Locate the cell with the specified text and output its (X, Y) center coordinate. 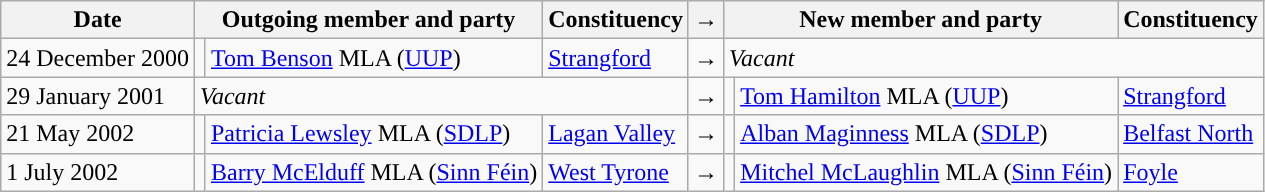
West Tyrone (616, 172)
Tom Benson MLA (UUP) (374, 58)
21 May 2002 (98, 134)
Mitchel McLaughlin MLA (Sinn Féin) (926, 172)
Lagan Valley (616, 134)
Tom Hamilton MLA (UUP) (926, 96)
Patricia Lewsley MLA (SDLP) (374, 134)
Alban Maginness MLA (SDLP) (926, 134)
24 December 2000 (98, 58)
1 July 2002 (98, 172)
Barry McElduff MLA (Sinn Féin) (374, 172)
Outgoing member and party (368, 20)
Belfast North (1191, 134)
Foyle (1191, 172)
29 January 2001 (98, 96)
New member and party (921, 20)
Date (98, 20)
